Find where the given text appears and provide that cell's center as [X, Y] coordinate. 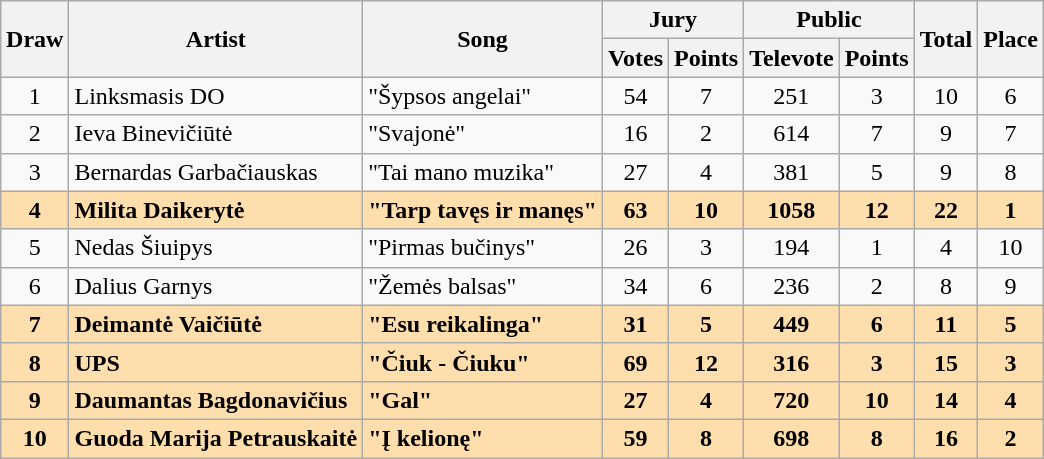
59 [635, 438]
14 [946, 400]
31 [635, 324]
22 [946, 210]
Guoda Marija Petrauskaitė [216, 438]
Place [1011, 39]
614 [792, 134]
"Į kelionę" [483, 438]
"Šypsos angelai" [483, 96]
Ieva Binevičiūtė [216, 134]
11 [946, 324]
1058 [792, 210]
381 [792, 172]
Linksmasis DO [216, 96]
"Gal" [483, 400]
"Čiuk - Čiuku" [483, 362]
Jury [672, 20]
26 [635, 248]
Draw [35, 39]
698 [792, 438]
"Tai mano muzika" [483, 172]
Public [830, 20]
194 [792, 248]
Bernardas Garbačiauskas [216, 172]
449 [792, 324]
34 [635, 286]
Deimantė Vaičiūtė [216, 324]
Artist [216, 39]
"Svajonė" [483, 134]
54 [635, 96]
63 [635, 210]
15 [946, 362]
720 [792, 400]
Nedas Šiuipys [216, 248]
Televote [792, 58]
Votes [635, 58]
69 [635, 362]
"Pirmas bučinys" [483, 248]
"Esu reikalinga" [483, 324]
251 [792, 96]
UPS [216, 362]
236 [792, 286]
Total [946, 39]
Milita Daikerytė [216, 210]
"Žemės balsas" [483, 286]
Daumantas Bagdonavičius [216, 400]
Song [483, 39]
316 [792, 362]
Dalius Garnys [216, 286]
"Tarp tavęs ir manęs" [483, 210]
